Determine the [X, Y] coordinate at the center of the cell enclosing the given text.  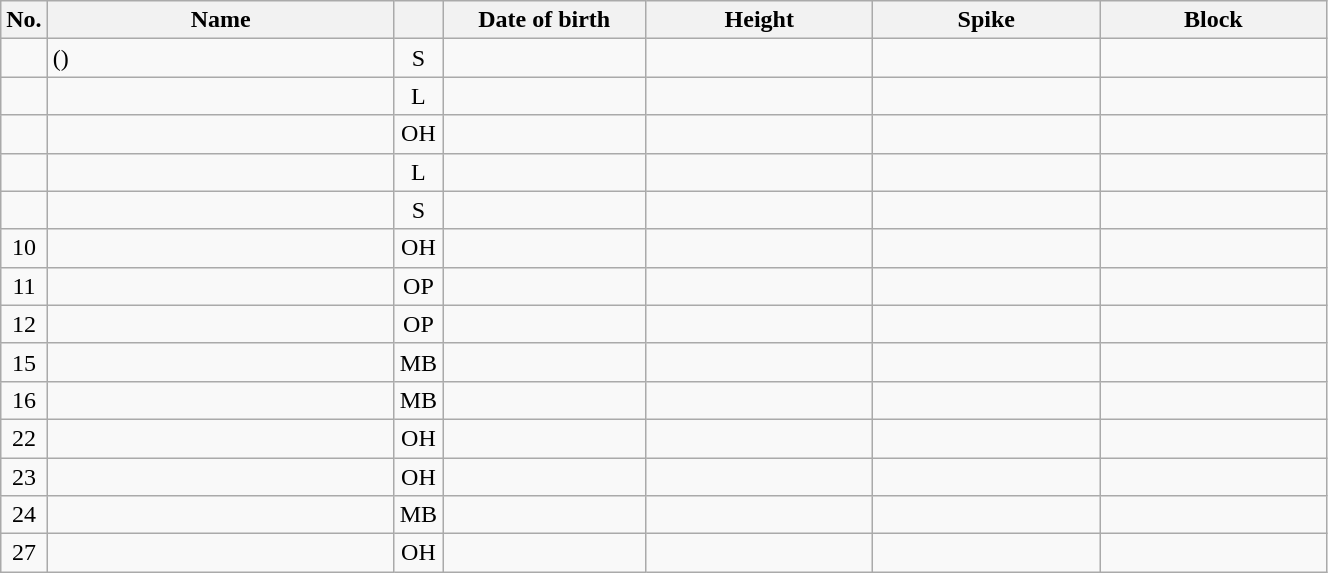
23 [24, 477]
Spike [986, 20]
No. [24, 20]
16 [24, 400]
11 [24, 286]
Block [1214, 20]
() [220, 58]
Name [220, 20]
Date of birth [544, 20]
Height [760, 20]
24 [24, 515]
27 [24, 553]
15 [24, 362]
22 [24, 438]
12 [24, 324]
10 [24, 248]
